For the text-containing cell, return its midpoint in [X, Y] coordinate format. 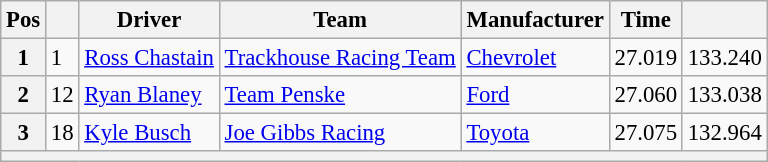
12 [62, 95]
Driver [149, 20]
133.240 [724, 58]
Ross Chastain [149, 58]
Pos [24, 20]
132.964 [724, 133]
Manufacturer [535, 20]
Kyle Busch [149, 133]
27.075 [646, 133]
Team Penske [340, 95]
2 [24, 95]
133.038 [724, 95]
Chevrolet [535, 58]
Joe Gibbs Racing [340, 133]
Ford [535, 95]
27.060 [646, 95]
Trackhouse Racing Team [340, 58]
Time [646, 20]
Team [340, 20]
27.019 [646, 58]
3 [24, 133]
Ryan Blaney [149, 95]
Toyota [535, 133]
18 [62, 133]
